Return (x, y) of the center of cell containing provided text 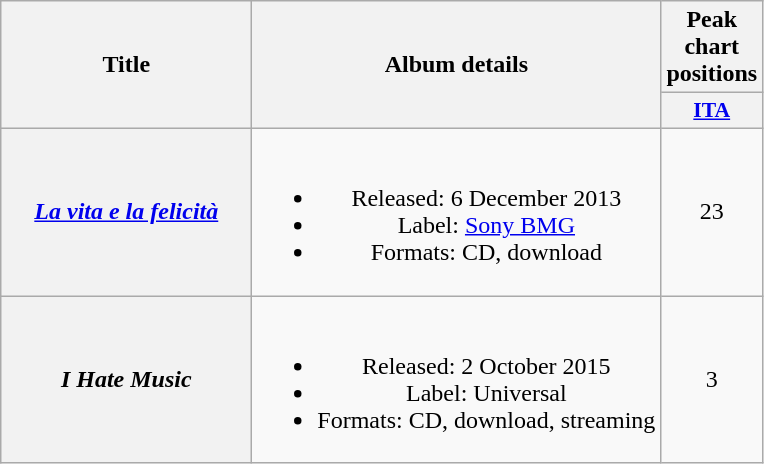
3 (712, 380)
ITA (712, 111)
Released: 2 October 2015Label: UniversalFormats: CD, download, streaming (456, 380)
La vita e la felicità (126, 212)
23 (712, 212)
Peak chart positions (712, 47)
Title (126, 65)
Album details (456, 65)
Released: 6 December 2013Label: Sony BMGFormats: CD, download (456, 212)
I Hate Music (126, 380)
